For the text-containing cell, return its midpoint in [x, y] coordinate format. 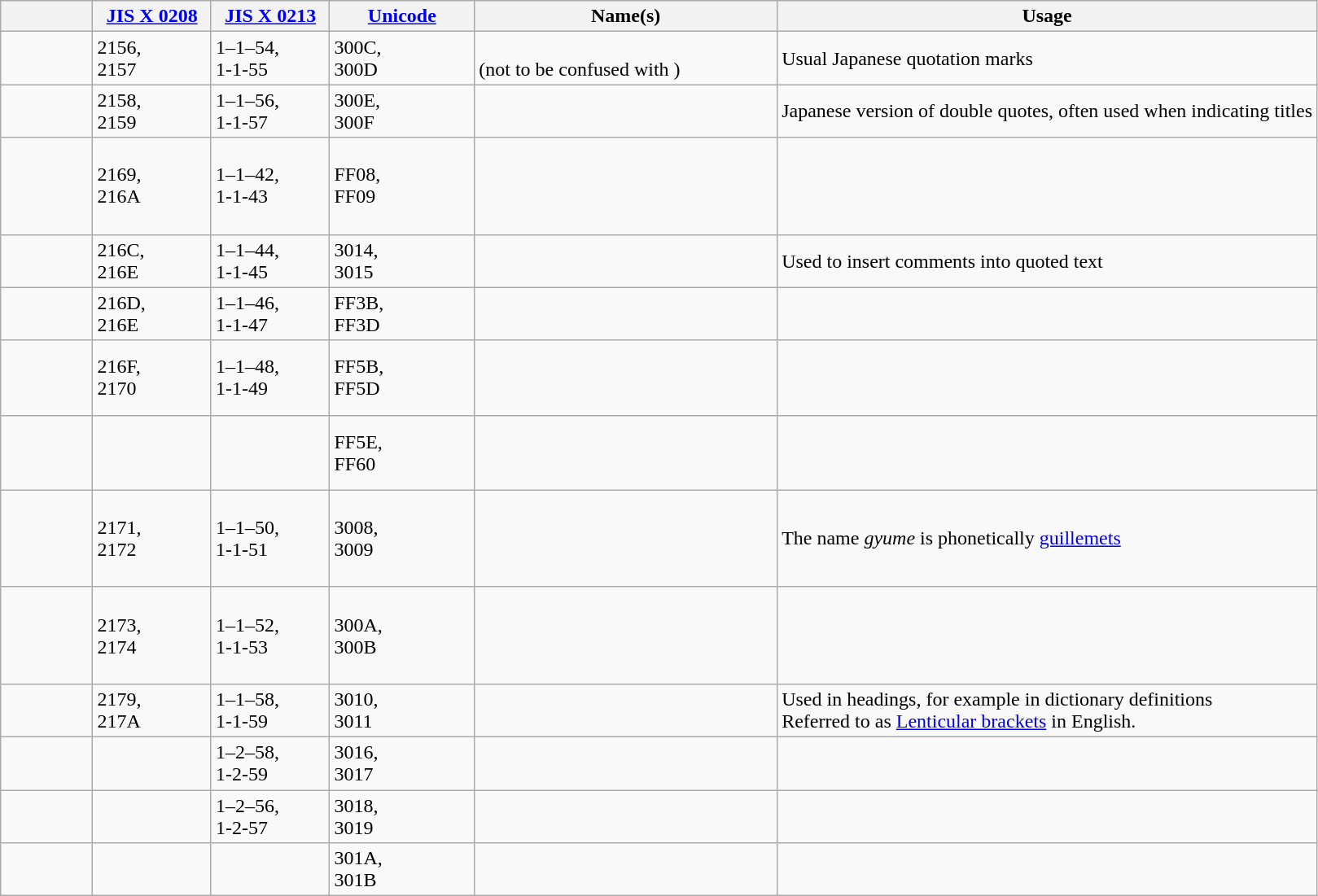
1–1–42, 1-1-43 [270, 186]
2179, 217A [152, 710]
Japanese version of double quotes, often used when indicating titles [1047, 111]
300C, 300D [402, 59]
Usual Japanese quotation marks [1047, 59]
3010, 3011 [402, 710]
2156, 2157 [152, 59]
1–2–58, 1-2-59 [270, 763]
2171, 2172 [152, 539]
216C, 216E [152, 260]
Usage [1047, 16]
216D, 216E [152, 314]
2173, 2174 [152, 635]
JIS X 0213 [270, 16]
1–1–48, 1-1-49 [270, 378]
1–1–58, 1-1-59 [270, 710]
Unicode [402, 16]
1–1–46,1-1-47 [270, 314]
1–1–56, 1-1-57 [270, 111]
1–1–50, 1-1-51 [270, 539]
(not to be confused with ) [626, 59]
Used in headings, for example in dictionary definitions Referred to as Lenticular brackets in English. [1047, 710]
1–1–44, 1-1-45 [270, 260]
FF3B, FF3D [402, 314]
3014, 3015 [402, 260]
2169, 216A [152, 186]
Name(s) [626, 16]
2158, 2159 [152, 111]
216F, 2170 [152, 378]
3016, 3017 [402, 763]
1–1–54, 1-1-55 [270, 59]
3008, 3009 [402, 539]
301A, 301B [402, 869]
300E, 300F [402, 111]
FF5B, FF5D [402, 378]
JIS X 0208 [152, 16]
1–2–56, 1-2-57 [270, 815]
1–1–52, 1-1-53 [270, 635]
Used to insert comments into quoted text [1047, 260]
FF5E, FF60 [402, 452]
3018, 3019 [402, 815]
The name gyume is phonetically guillemets [1047, 539]
300A, 300B [402, 635]
FF08, FF09 [402, 186]
